Search for the cell housing the specified text and yield its (x, y) center coordinate. 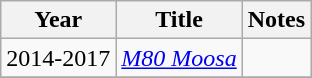
Year (58, 20)
Title (179, 20)
M80 Moosa (179, 58)
Notes (276, 20)
2014-2017 (58, 58)
